For the text-containing cell, return its midpoint in [x, y] coordinate format. 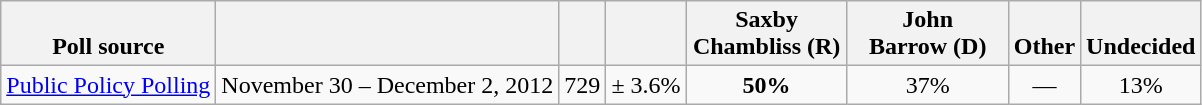
729 [582, 85]
Public Policy Polling [108, 85]
November 30 – December 2, 2012 [388, 85]
JohnBarrow (D) [928, 34]
Other [1044, 34]
SaxbyChambliss (R) [766, 34]
13% [1141, 85]
Undecided [1141, 34]
37% [928, 85]
— [1044, 85]
Poll source [108, 34]
50% [766, 85]
± 3.6% [646, 85]
